Search for the cell housing the specified text and yield its (X, Y) center coordinate. 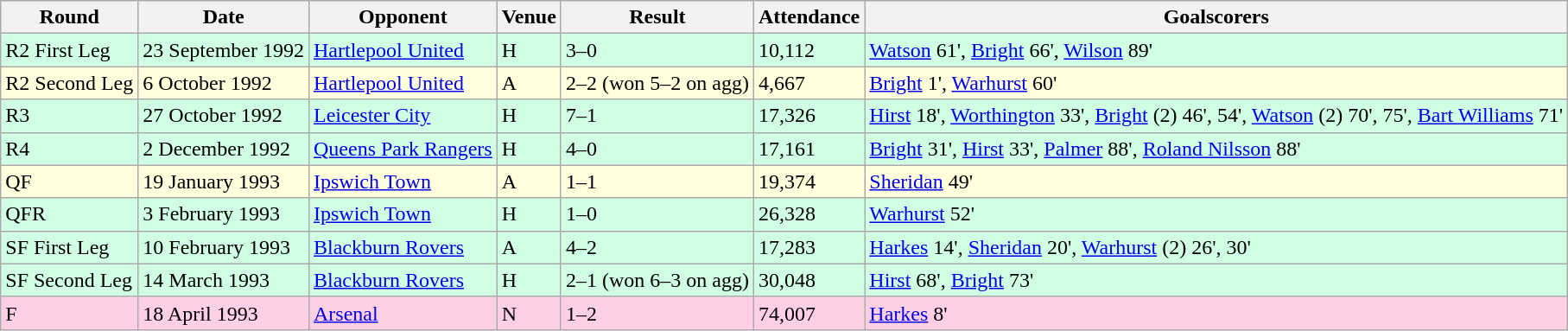
3–0 (657, 50)
Watson 61', Bright 66', Wilson 89' (1216, 50)
26,328 (809, 214)
17,283 (809, 247)
Sheridan 49' (1216, 181)
Hirst 68', Bright 73' (1216, 280)
Harkes 8' (1216, 313)
R4 (69, 149)
R3 (69, 116)
27 October 1992 (224, 116)
14 March 1993 (224, 280)
Bright 31', Hirst 33', Palmer 88', Roland Nilsson 88' (1216, 149)
SF First Leg (69, 247)
Round (69, 17)
74,007 (809, 313)
2 December 1992 (224, 149)
4–0 (657, 149)
Goalscorers (1216, 17)
1–0 (657, 214)
Result (657, 17)
SF Second Leg (69, 280)
1–2 (657, 313)
10,112 (809, 50)
17,161 (809, 149)
30,048 (809, 280)
19,374 (809, 181)
18 April 1993 (224, 313)
Attendance (809, 17)
19 January 1993 (224, 181)
R2 Second Leg (69, 83)
Harkes 14', Sheridan 20', Warhurst (2) 26', 30' (1216, 247)
23 September 1992 (224, 50)
Venue (529, 17)
N (529, 313)
Hirst 18', Worthington 33', Bright (2) 46', 54', Watson (2) 70', 75', Bart Williams 71' (1216, 116)
QFR (69, 214)
Date (224, 17)
2–1 (won 6–3 on agg) (657, 280)
Leicester City (403, 116)
Bright 1', Warhurst 60' (1216, 83)
17,326 (809, 116)
3 February 1993 (224, 214)
10 February 1993 (224, 247)
2–2 (won 5–2 on agg) (657, 83)
6 October 1992 (224, 83)
QF (69, 181)
Arsenal (403, 313)
1–1 (657, 181)
R2 First Leg (69, 50)
Warhurst 52' (1216, 214)
F (69, 313)
Queens Park Rangers (403, 149)
4–2 (657, 247)
Opponent (403, 17)
4,667 (809, 83)
7–1 (657, 116)
